Pinpoint the cell where the given text exists, returning its (X, Y) midpoint coordinate. 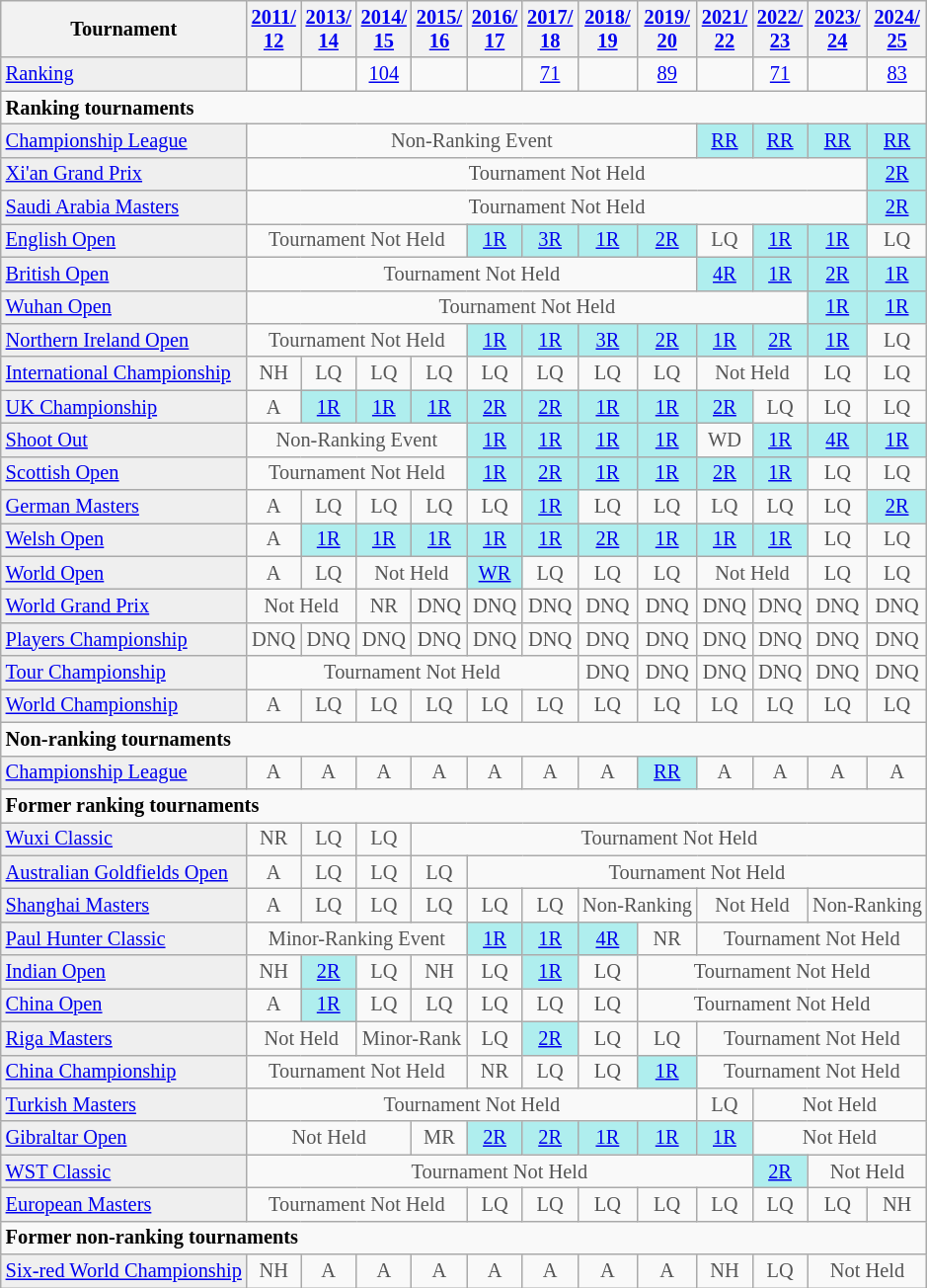
WD (725, 440)
German Masters (124, 507)
2017/18 (550, 29)
2018/19 (607, 29)
Six-red World Championship (124, 1271)
Welsh Open (124, 539)
Minor-Ranking Event (357, 938)
Wuhan Open (124, 307)
World Championship (124, 705)
Paul Hunter Classic (124, 938)
104 (384, 74)
British Open (124, 274)
English Open (124, 240)
Players Championship (124, 639)
Non-ranking tournaments (464, 739)
UK Championship (124, 407)
2022/23 (780, 29)
Scottish Open (124, 473)
Minor-Rank (412, 1038)
Wuxi Classic (124, 839)
Indian Open (124, 972)
Australian Goldfields Open (124, 872)
World Grand Prix (124, 605)
83 (896, 74)
Turkish Masters (124, 1104)
Tournament (124, 29)
2013/14 (329, 29)
Former non-ranking tournaments (464, 1238)
2011/12 (274, 29)
China Championship (124, 1072)
China Open (124, 1005)
Riga Masters (124, 1038)
2019/20 (667, 29)
Ranking tournaments (464, 108)
Shoot Out (124, 440)
MR (439, 1138)
Northern Ireland Open (124, 340)
World Open (124, 573)
International Championship (124, 373)
2015/16 (439, 29)
Gibraltar Open (124, 1138)
Shanghai Masters (124, 905)
WR (495, 573)
2023/24 (837, 29)
WST Classic (124, 1171)
2021/22 (725, 29)
Xi'an Grand Prix (124, 174)
2024/25 (896, 29)
Saudi Arabia Masters (124, 207)
89 (667, 74)
Ranking (124, 74)
2014/15 (384, 29)
Tour Championship (124, 673)
Former ranking tournaments (464, 805)
European Masters (124, 1204)
2016/17 (495, 29)
